From the cell containing the given text, extract its center point as [x, y] coordinate. 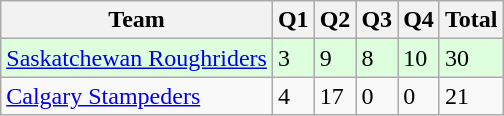
10 [419, 58]
Calgary Stampeders [137, 96]
Saskatchewan Roughriders [137, 58]
Total [471, 20]
21 [471, 96]
30 [471, 58]
17 [335, 96]
3 [293, 58]
Team [137, 20]
Q2 [335, 20]
Q3 [377, 20]
9 [335, 58]
Q1 [293, 20]
4 [293, 96]
Q4 [419, 20]
8 [377, 58]
